Identify which cell holds the provided text, then report its [x, y] central coordinate. 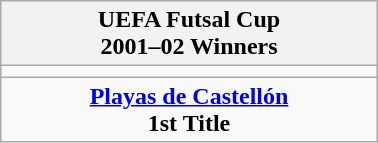
UEFA Futsal Cup 2001–02 Winners [189, 34]
Playas de Castellón1st Title [189, 110]
